Return [X, Y] of the center of cell containing provided text 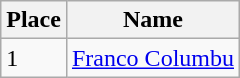
Name [152, 20]
1 [34, 58]
Franco Columbu [152, 58]
Place [34, 20]
